Capture the cell that displays the provided text and extract its (X, Y) central coordinate. 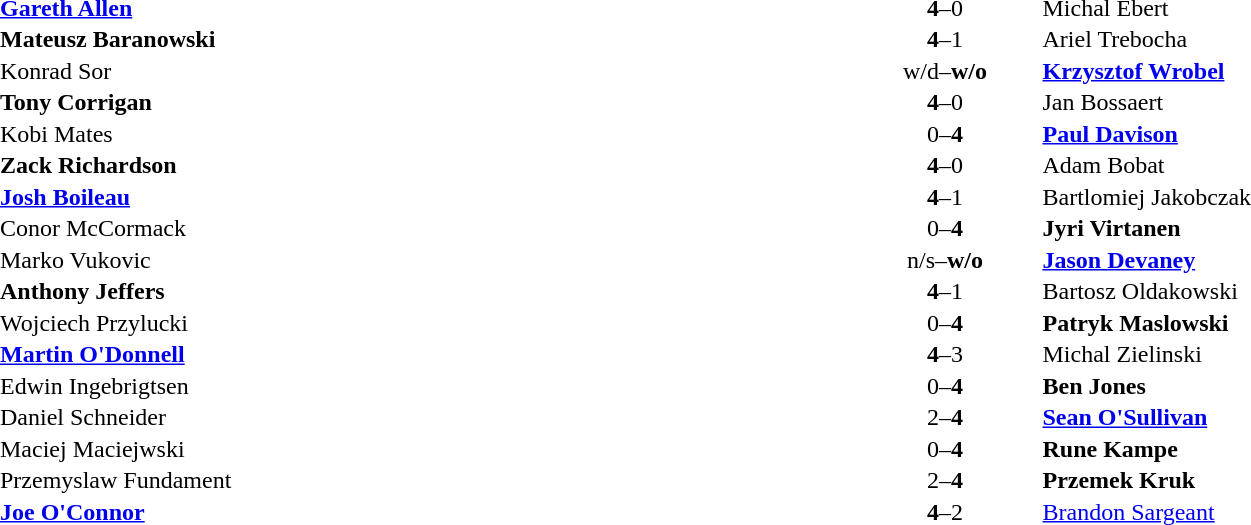
n/s–w/o (944, 260)
w/d–w/o (944, 71)
4–3 (944, 355)
